Search for the cell housing the specified text and yield its (X, Y) center coordinate. 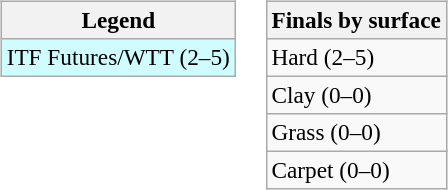
Clay (0–0) (356, 95)
Finals by surface (356, 20)
Grass (0–0) (356, 133)
Hard (2–5) (356, 57)
Carpet (0–0) (356, 171)
ITF Futures/WTT (2–5) (118, 57)
Legend (118, 20)
